Capture the cell that displays the provided text and extract its [x, y] central coordinate. 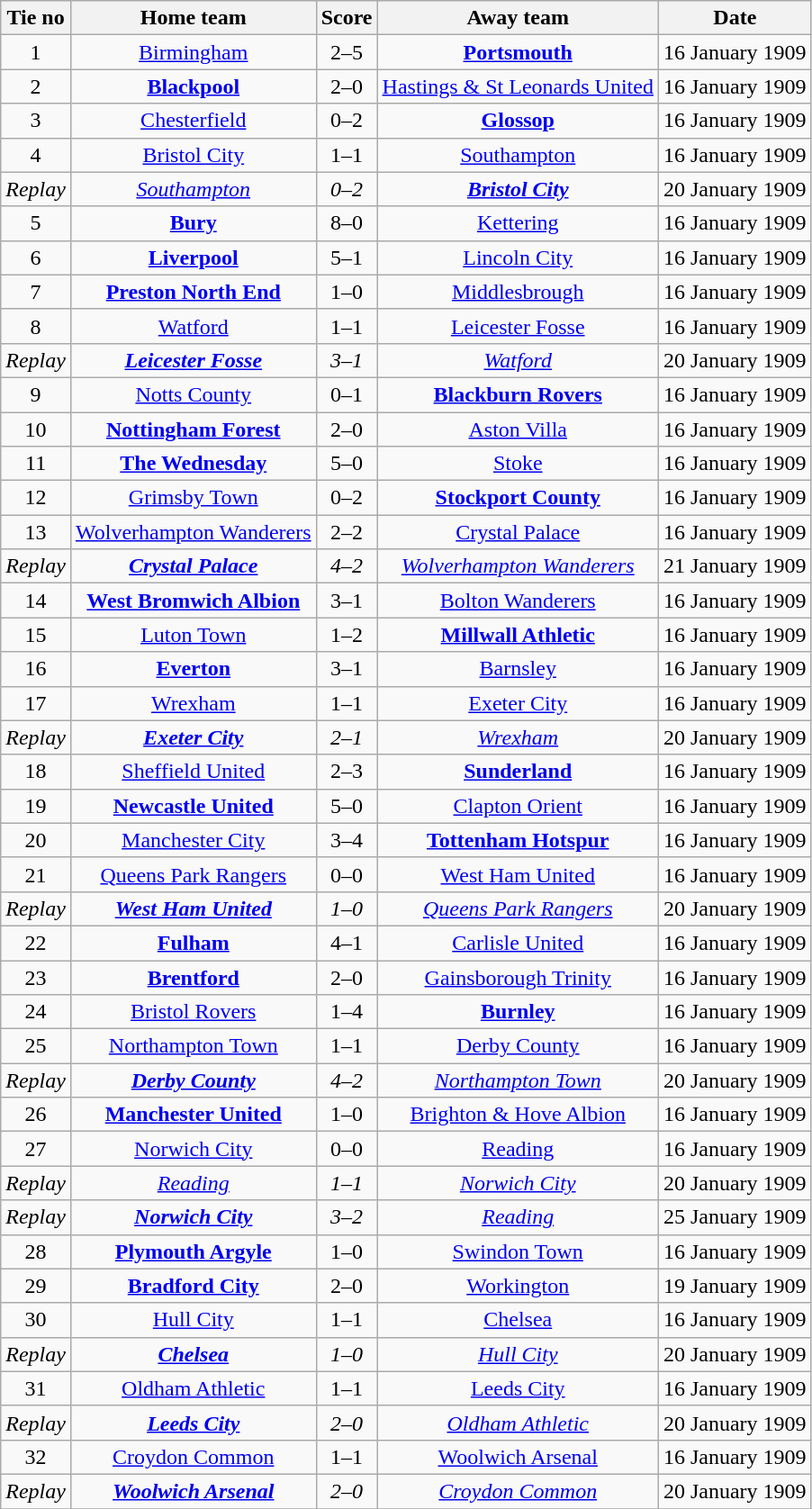
Birmingham [193, 52]
Middlesbrough [518, 292]
West Bromwich Albion [193, 601]
Portsmouth [518, 52]
30 [36, 1320]
Brighton & Hove Albion [518, 1115]
Bradford City [193, 1286]
Hastings & St Leonards United [518, 86]
Newcastle United [193, 806]
Burnley [518, 1012]
8 [36, 326]
Brentford [193, 977]
Sheffield United [193, 772]
Millwall Athletic [518, 635]
3–2 [347, 1217]
Tottenham Hotspur [518, 840]
Glossop [518, 121]
Away team [518, 18]
Workington [518, 1286]
Chesterfield [193, 121]
16 [36, 669]
28 [36, 1251]
Nottingham Forest [193, 429]
17 [36, 703]
21 January 1909 [735, 566]
10 [36, 429]
23 [36, 977]
27 [36, 1149]
Stoke [518, 464]
4–1 [347, 943]
Kettering [518, 223]
2–1 [347, 737]
Blackpool [193, 86]
Manchester City [193, 840]
5 [36, 223]
Everton [193, 669]
Lincoln City [518, 258]
22 [36, 943]
Fulham [193, 943]
31 [36, 1388]
Date [735, 18]
13 [36, 532]
5–1 [347, 258]
1–4 [347, 1012]
21 [36, 874]
Tie no [36, 18]
Clapton Orient [518, 806]
18 [36, 772]
29 [36, 1286]
15 [36, 635]
Stockport County [518, 498]
Gainsborough Trinity [518, 977]
Blackburn Rovers [518, 394]
1–2 [347, 635]
26 [36, 1115]
Manchester United [193, 1115]
11 [36, 464]
Luton Town [193, 635]
3–4 [347, 840]
Score [347, 18]
Notts County [193, 394]
Bury [193, 223]
1 [36, 52]
8–0 [347, 223]
25 January 1909 [735, 1217]
32 [36, 1457]
Aston Villa [518, 429]
Swindon Town [518, 1251]
2 [36, 86]
4 [36, 155]
Barnsley [518, 669]
2–2 [347, 532]
25 [36, 1046]
2–3 [347, 772]
19 January 1909 [735, 1286]
20 [36, 840]
19 [36, 806]
Bristol Rovers [193, 1012]
12 [36, 498]
9 [36, 394]
Preston North End [193, 292]
0–1 [347, 394]
2–5 [347, 52]
Grimsby Town [193, 498]
Bolton Wanderers [518, 601]
7 [36, 292]
6 [36, 258]
Liverpool [193, 258]
Sunderland [518, 772]
Plymouth Argyle [193, 1251]
The Wednesday [193, 464]
Home team [193, 18]
3 [36, 121]
14 [36, 601]
Carlisle United [518, 943]
24 [36, 1012]
